Capture the cell that displays the provided text and extract its [x, y] central coordinate. 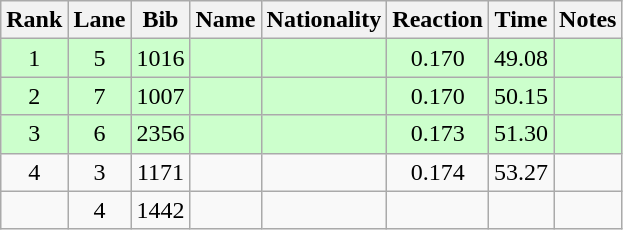
2 [34, 96]
53.27 [520, 172]
1442 [160, 210]
Notes [588, 20]
Reaction [438, 20]
1007 [160, 96]
Name [226, 20]
1 [34, 58]
Rank [34, 20]
Nationality [324, 20]
0.173 [438, 134]
50.15 [520, 96]
Bib [160, 20]
Lane [100, 20]
7 [100, 96]
6 [100, 134]
Time [520, 20]
5 [100, 58]
1016 [160, 58]
2356 [160, 134]
1171 [160, 172]
51.30 [520, 134]
49.08 [520, 58]
0.174 [438, 172]
